Output the (X, Y) coordinate of the center of the cell containing the given text.  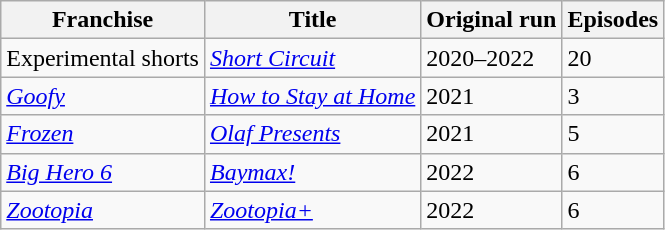
Title (312, 20)
Big Hero 6 (103, 172)
Experimental shorts (103, 58)
Frozen (103, 134)
Baymax! (312, 172)
Episodes (613, 20)
Goofy (103, 96)
3 (613, 96)
Franchise (103, 20)
How to Stay at Home (312, 96)
Short Circuit (312, 58)
Olaf Presents (312, 134)
20 (613, 58)
Zootopia+ (312, 210)
2020–2022 (492, 58)
Zootopia (103, 210)
Original run (492, 20)
5 (613, 134)
